Locate the cell with the specified text and output its [x, y] center coordinate. 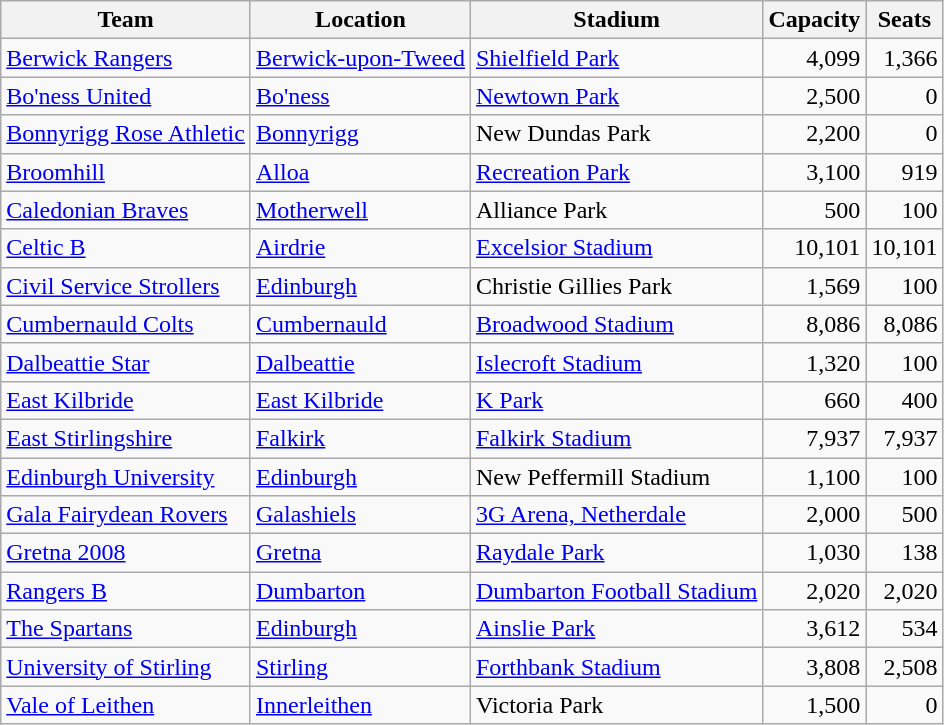
1,030 [814, 553]
Capacity [814, 20]
Christie Gillies Park [616, 286]
3,808 [814, 667]
3,612 [814, 629]
4,099 [814, 58]
Victoria Park [616, 705]
Bo'ness [360, 96]
Newtown Park [616, 96]
Gretna 2008 [126, 553]
400 [904, 400]
534 [904, 629]
Innerleithen [360, 705]
Falkirk Stadium [616, 438]
The Spartans [126, 629]
Seats [904, 20]
Ainslie Park [616, 629]
Vale of Leithen [126, 705]
Bo'ness United [126, 96]
1,500 [814, 705]
New Dundas Park [616, 134]
Celtic B [126, 248]
Dumbarton Football Stadium [616, 591]
Dumbarton [360, 591]
Berwick Rangers [126, 58]
Excelsior Stadium [616, 248]
Location [360, 20]
2,500 [814, 96]
2,508 [904, 667]
Bonnyrigg Rose Athletic [126, 134]
2,200 [814, 134]
Forthbank Stadium [616, 667]
Dalbeattie [360, 362]
Caledonian Braves [126, 210]
Stadium [616, 20]
Gretna [360, 553]
Cumbernauld Colts [126, 324]
1,569 [814, 286]
Cumbernauld [360, 324]
East Stirlingshire [126, 438]
Raydale Park [616, 553]
2,000 [814, 515]
Dalbeattie Star [126, 362]
Recreation Park [616, 172]
Galashiels [360, 515]
K Park [616, 400]
University of Stirling [126, 667]
Shielfield Park [616, 58]
660 [814, 400]
1,366 [904, 58]
Bonnyrigg [360, 134]
919 [904, 172]
Edinburgh University [126, 477]
1,320 [814, 362]
Rangers B [126, 591]
Motherwell [360, 210]
Falkirk [360, 438]
3G Arena, Netherdale [616, 515]
Broadwood Stadium [616, 324]
Gala Fairydean Rovers [126, 515]
Alliance Park [616, 210]
Islecroft Stadium [616, 362]
Stirling [360, 667]
3,100 [814, 172]
Team [126, 20]
Broomhill [126, 172]
Alloa [360, 172]
Civil Service Strollers [126, 286]
138 [904, 553]
1,100 [814, 477]
Airdrie [360, 248]
Berwick-upon-Tweed [360, 58]
New Peffermill Stadium [616, 477]
